Detect which cell encompasses the target text, then output its [x, y] center coordinate. 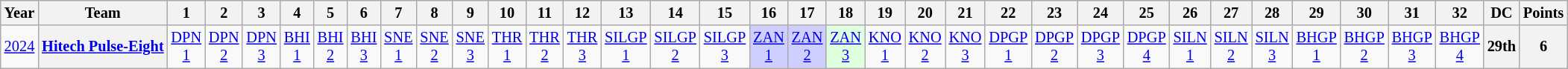
2024 [19, 47]
SILGP3 [725, 47]
32 [1460, 13]
13 [626, 13]
29th [1502, 47]
DPGP3 [1101, 47]
BHI1 [297, 47]
19 [885, 13]
SNE1 [398, 47]
BHGP1 [1317, 47]
29 [1317, 13]
SILN2 [1232, 47]
Team [103, 13]
THR1 [507, 47]
18 [846, 13]
DC [1502, 13]
22 [1008, 13]
26 [1190, 13]
5 [331, 13]
KNO3 [966, 47]
SILGP1 [626, 47]
BHGP3 [1412, 47]
1 [186, 13]
SNE2 [434, 47]
8 [434, 13]
THR2 [544, 47]
DPN2 [224, 47]
2 [224, 13]
12 [582, 13]
BHGP4 [1460, 47]
15 [725, 13]
24 [1101, 13]
SILN1 [1190, 47]
Year [19, 13]
23 [1054, 13]
31 [1412, 13]
27 [1232, 13]
7 [398, 13]
4 [297, 13]
16 [769, 13]
SILGP2 [675, 47]
ZAN3 [846, 47]
SILN3 [1272, 47]
BHI2 [331, 47]
BHI3 [364, 47]
Hitech Pulse-Eight [103, 47]
KNO2 [925, 47]
KNO1 [885, 47]
DPN1 [186, 47]
ZAN2 [807, 47]
ZAN1 [769, 47]
30 [1364, 13]
17 [807, 13]
28 [1272, 13]
20 [925, 13]
25 [1147, 13]
Points [1543, 13]
DPGP4 [1147, 47]
3 [261, 13]
THR3 [582, 47]
DPGP2 [1054, 47]
BHGP2 [1364, 47]
DPGP1 [1008, 47]
DPN3 [261, 47]
10 [507, 13]
9 [470, 13]
11 [544, 13]
21 [966, 13]
SNE3 [470, 47]
14 [675, 13]
